Identify which cell holds the provided text, then report its [x, y] central coordinate. 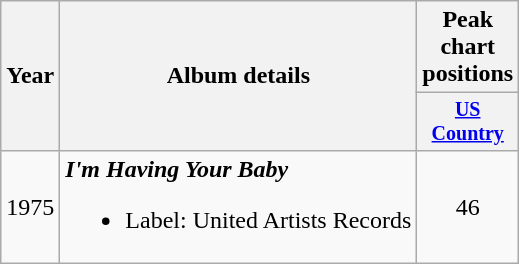
46 [468, 206]
1975 [30, 206]
Album details [238, 76]
Peak chartpositions [468, 47]
Year [30, 76]
US Country [468, 122]
I'm Having Your BabyLabel: United Artists Records [238, 206]
